For the text-containing cell, return its midpoint in (x, y) coordinate format. 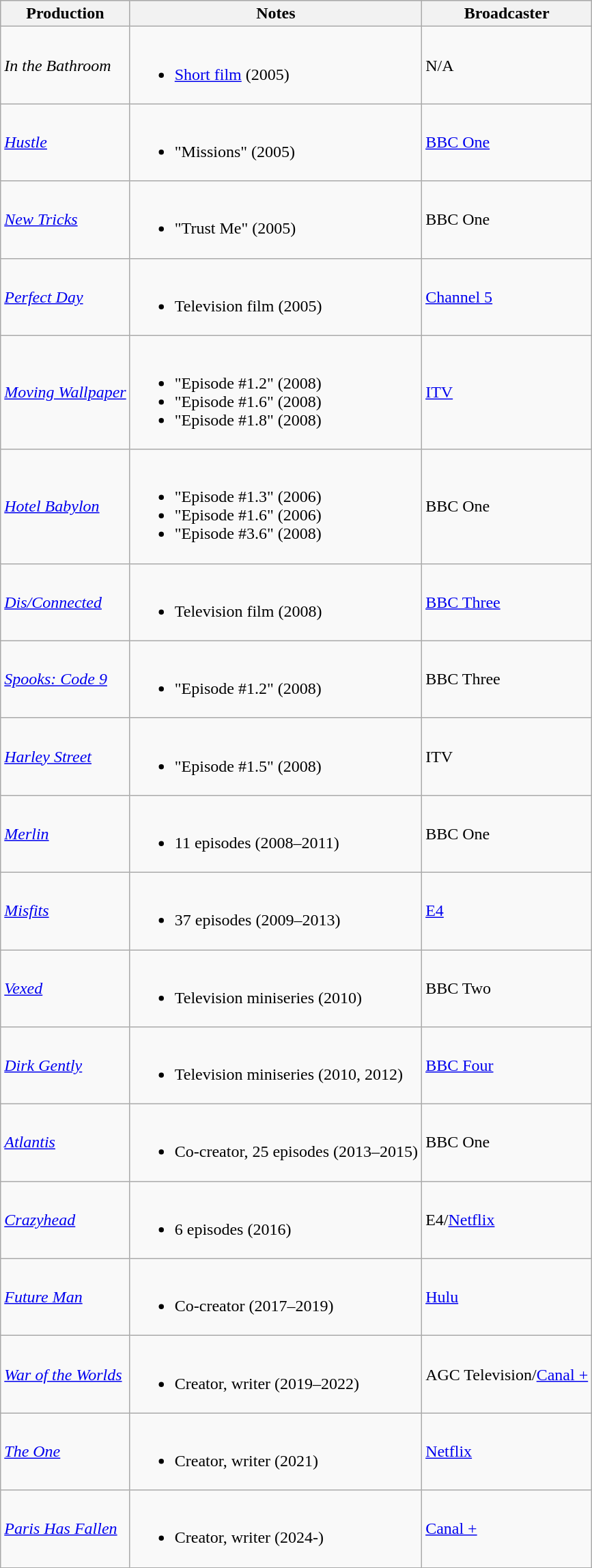
"Episode #1.2" (2008) (276, 679)
Creator, writer (2019–2022) (276, 1374)
Hustle (66, 142)
Merlin (66, 833)
BBC Four (507, 1065)
Harley Street (66, 757)
Hotel Babylon (66, 507)
Paris Has Fallen (66, 1528)
"Episode #1.3" (2006)"Episode #1.6" (2006)"Episode #3.6" (2008) (276, 507)
Channel 5 (507, 296)
Crazyhead (66, 1220)
Dis/Connected (66, 602)
Television film (2008) (276, 602)
Moving Wallpaper (66, 392)
N/A (507, 66)
Perfect Day (66, 296)
Atlantis (66, 1143)
Notes (276, 14)
11 episodes (2008–2011) (276, 833)
6 episodes (2016) (276, 1220)
37 episodes (2009–2013) (276, 911)
Dirk Gently (66, 1065)
Broadcaster (507, 14)
Co-creator, 25 episodes (2013–2015) (276, 1143)
War of the Worlds (66, 1374)
Misfits (66, 911)
"Trust Me" (2005) (276, 220)
Creator, writer (2024-) (276, 1528)
New Tricks (66, 220)
Production (66, 14)
AGC Television/Canal + (507, 1374)
Co-creator (2017–2019) (276, 1298)
Hulu (507, 1298)
Creator, writer (2021) (276, 1452)
In the Bathroom (66, 66)
Television miniseries (2010) (276, 988)
"Episode #1.5" (2008) (276, 757)
Canal + (507, 1528)
Netflix (507, 1452)
Short film (2005) (276, 66)
Television film (2005) (276, 296)
"Episode #1.2" (2008)"Episode #1.6" (2008)"Episode #1.8" (2008) (276, 392)
Vexed (66, 988)
The One (66, 1452)
Spooks: Code 9 (66, 679)
"Missions" (2005) (276, 142)
BBC Two (507, 988)
Future Man (66, 1298)
E4/Netflix (507, 1220)
Television miniseries (2010, 2012) (276, 1065)
E4 (507, 911)
